Identify which cell holds the provided text, then report its [X, Y] central coordinate. 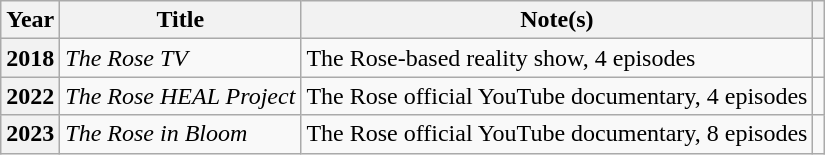
The Rose-based reality show, 4 episodes [557, 58]
2018 [30, 58]
Title [180, 20]
The Rose HEAL Project [180, 96]
The Rose official YouTube documentary, 4 episodes [557, 96]
2023 [30, 134]
2022 [30, 96]
Year [30, 20]
Note(s) [557, 20]
The Rose official YouTube documentary, 8 episodes [557, 134]
The Rose in Bloom [180, 134]
The Rose TV [180, 58]
